Determine the (x, y) coordinate at the center of the cell enclosing the given text.  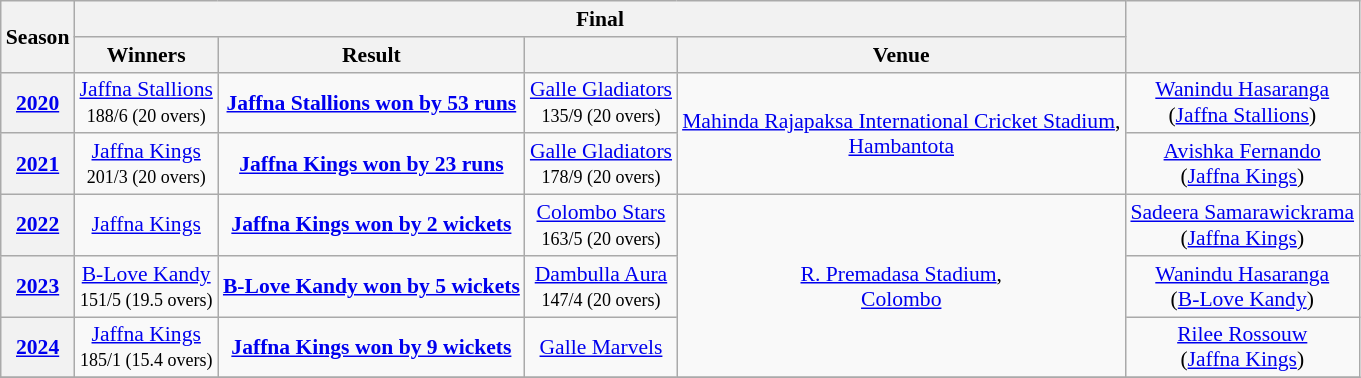
Wanindu Hasaranga (Jaffna Stallions) (1242, 102)
Jaffna Kings201/3 (20 overs) (146, 164)
Jaffna Kings185/1 (15.4 overs) (146, 348)
Galle Gladiators178/9 (20 overs) (601, 164)
2020 (38, 102)
Jaffna Stallions won by 53 runs (372, 102)
Venue (901, 55)
Sadeera Samarawickrama (Jaffna Kings) (1242, 226)
Result (372, 55)
R. Premadasa Stadium,Colombo (901, 286)
Galle Marvels (601, 348)
Mahinda Rajapaksa International Cricket Stadium,Hambantota (901, 133)
2023 (38, 286)
Jaffna Stallions188/6 (20 overs) (146, 102)
Jaffna Kings won by 9 wickets (372, 348)
Rilee Rossouw (Jaffna Kings) (1242, 348)
Avishka Fernando (Jaffna Kings) (1242, 164)
2021 (38, 164)
Jaffna Kings won by 23 runs (372, 164)
Colombo Stars163/5 (20 overs) (601, 226)
Wanindu Hasaranga (B-Love Kandy) (1242, 286)
Final (600, 19)
Galle Gladiators135/9 (20 overs) (601, 102)
2022 (38, 226)
2024 (38, 348)
B-Love Kandy151/5 (19.5 overs) (146, 286)
Jaffna Kings (146, 226)
Dambulla Aura147/4 (20 overs) (601, 286)
Season (38, 36)
Winners (146, 55)
B-Love Kandy won by 5 wickets (372, 286)
Jaffna Kings won by 2 wickets (372, 226)
